For the text-containing cell, return its midpoint in (x, y) coordinate format. 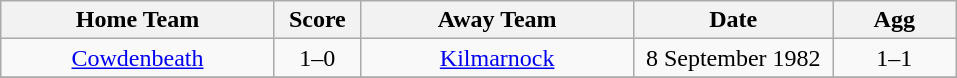
Away Team (497, 20)
1–0 (317, 58)
8 September 1982 (734, 58)
Date (734, 20)
1–1 (894, 58)
Agg (894, 20)
Home Team (138, 20)
Score (317, 20)
Kilmarnock (497, 58)
Cowdenbeath (138, 58)
